Pinpoint the cell where the given text exists, returning its (x, y) midpoint coordinate. 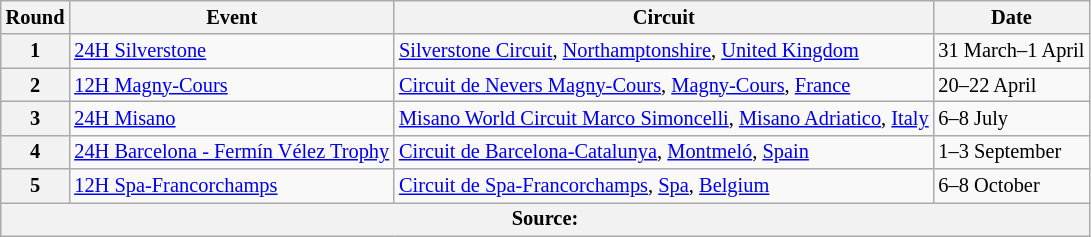
6–8 October (1012, 186)
31 March–1 April (1012, 51)
12H Spa-Francorchamps (232, 186)
24H Misano (232, 118)
Event (232, 17)
20–22 April (1012, 85)
Silverstone Circuit, Northamptonshire, United Kingdom (664, 51)
24H Barcelona - Fermín Vélez Trophy (232, 152)
Date (1012, 17)
Round (36, 17)
6–8 July (1012, 118)
12H Magny-Cours (232, 85)
Circuit de Barcelona-Catalunya, Montmeló, Spain (664, 152)
1–3 September (1012, 152)
Circuit de Spa-Francorchamps, Spa, Belgium (664, 186)
5 (36, 186)
1 (36, 51)
Circuit de Nevers Magny-Cours, Magny-Cours, France (664, 85)
2 (36, 85)
Source: (546, 219)
3 (36, 118)
24H Silverstone (232, 51)
Circuit (664, 17)
4 (36, 152)
Misano World Circuit Marco Simoncelli, Misano Adriatico, Italy (664, 118)
